For the text-containing cell, return its midpoint in (X, Y) coordinate format. 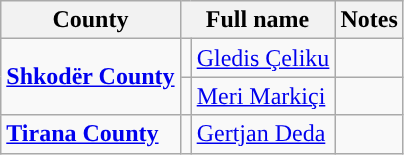
Full name (258, 20)
Tirana County (90, 134)
County (90, 20)
Gertjan Deda (263, 134)
Gledis Çeliku (263, 58)
Shkodër County (90, 77)
Notes (369, 20)
Meri Markiçi (263, 96)
